Capture the cell that displays the provided text and extract its (X, Y) central coordinate. 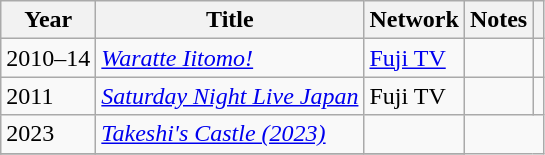
2011 (48, 96)
Notes (498, 20)
Waratte Iitomo! (230, 58)
Saturday Night Live Japan (230, 96)
Takeshi's Castle (2023) (230, 134)
Title (230, 20)
Network (414, 20)
2010–14 (48, 58)
2023 (48, 134)
Year (48, 20)
